Provide the (x, y) coordinate of the cell's center where the given text is located.  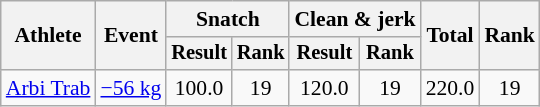
220.0 (450, 88)
Clean & jerk (354, 19)
Snatch (228, 19)
Event (130, 36)
100.0 (199, 88)
Athlete (48, 36)
Total (450, 36)
Arbi Trab (48, 88)
−56 kg (130, 88)
120.0 (324, 88)
